Extract the [x, y] coordinate from the center of the cell holding the provided text.  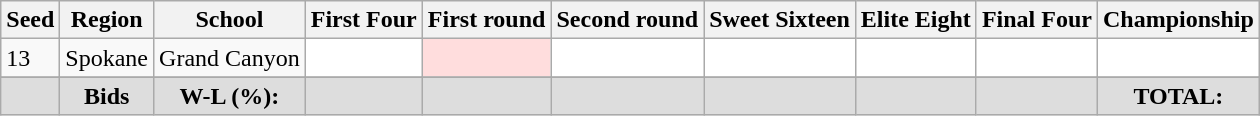
Sweet Sixteen [780, 20]
School [230, 20]
Spokane [107, 58]
Bids [107, 96]
13 [30, 58]
Elite Eight [916, 20]
W-L (%): [230, 96]
First Four [364, 20]
Championship [1178, 20]
Region [107, 20]
TOTAL: [1178, 96]
Second round [628, 20]
Final Four [1036, 20]
Seed [30, 20]
First round [486, 20]
Grand Canyon [230, 58]
